Extract the (X, Y) coordinate from the center of the cell holding the provided text.  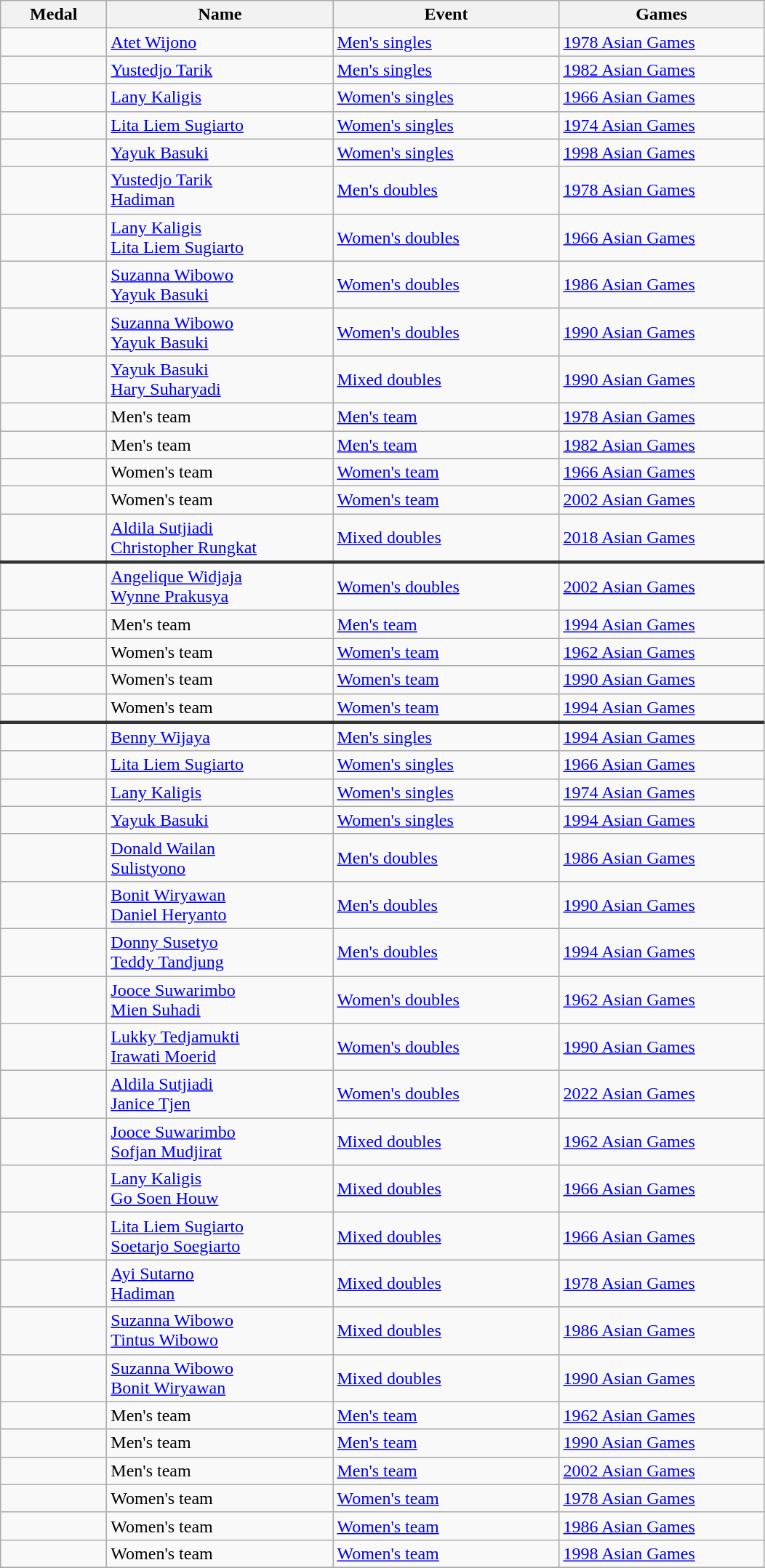
2018 Asian Games (662, 538)
2022 Asian Games (662, 1095)
Jooce Suwarimbo Sofjan Mudjirat (220, 1141)
Jooce Suwarimbo Mien Suhadi (220, 999)
Lukky Tedjamukti Irawati Moerid (220, 1047)
Donald Wailan Sulistyono (220, 858)
Aldila Sutjiadi Christopher Rungkat (220, 538)
Suzanna Wibowo Tintus Wibowo (220, 1330)
Event (446, 15)
Name (220, 15)
Benny Wijaya (220, 737)
Donny Susetyo Teddy Tandjung (220, 952)
Angelique Widjaja Wynne Prakusya (220, 586)
Yayuk Basuki Hary Suharyadi (220, 379)
Ayi Sutarno Hadiman (220, 1284)
Lita Liem Sugiarto Soetarjo Soegiarto (220, 1236)
Lany Kaligis Go Soen Houw (220, 1189)
Suzanna Wibowo Bonit Wiryawan (220, 1378)
Aldila Sutjiadi Janice Tjen (220, 1095)
Yustedjo Tarik (220, 70)
Atet Wijono (220, 42)
Medal (54, 15)
Games (662, 15)
Yustedjo Tarik Hadiman (220, 190)
Lany Kaligis Lita Liem Sugiarto (220, 237)
Bonit Wiryawan Daniel Heryanto (220, 904)
